Return the (X, Y) coordinate for the center point of the cell that contains the specified text.  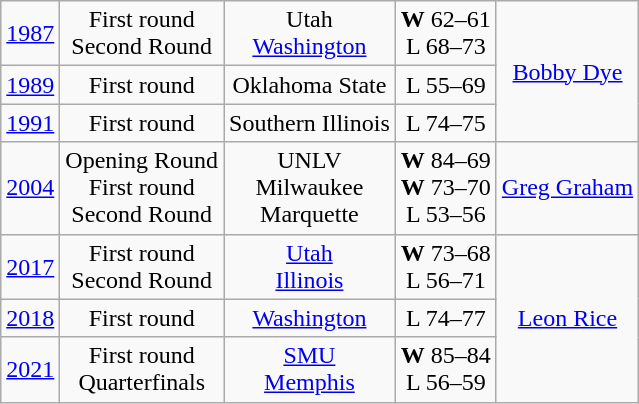
Southern Illinois (310, 123)
W 85–84L 56–59 (446, 370)
Opening RoundFirst roundSecond Round (142, 188)
2018 (30, 318)
Leon Rice (567, 318)
W 62–61L 68–73 (446, 34)
W 84–69W 73–70L 53–56 (446, 188)
2017 (30, 266)
1991 (30, 123)
L 55–69 (446, 85)
Oklahoma State (310, 85)
2021 (30, 370)
L 74–77 (446, 318)
Greg Graham (567, 188)
1987 (30, 34)
Bobby Dye (567, 72)
UNLVMilwaukeeMarquette (310, 188)
SMUMemphis (310, 370)
1989 (30, 85)
UtahIllinois (310, 266)
Washington (310, 318)
W 73–68L 56–71 (446, 266)
First roundQuarterfinals (142, 370)
UtahWashington (310, 34)
L 74–75 (446, 123)
2004 (30, 188)
